Extract the (x, y) coordinate from the center of the cell holding the provided text.  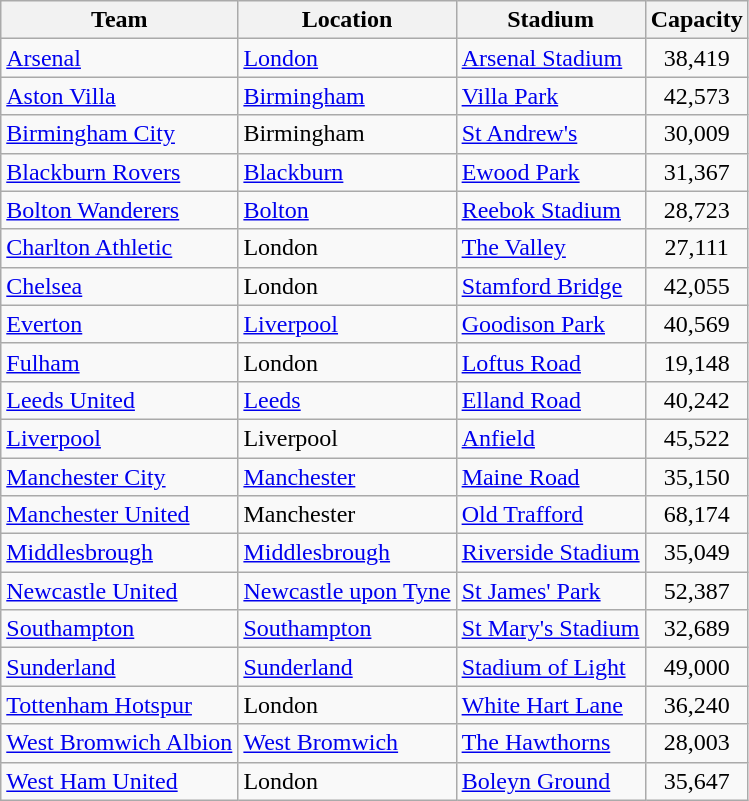
Charlton Athletic (120, 248)
Newcastle upon Tyne (347, 591)
Anfield (550, 438)
Elland Road (550, 400)
32,689 (696, 629)
White Hart Lane (550, 705)
Chelsea (120, 286)
The Valley (550, 248)
Loftus Road (550, 362)
Everton (120, 324)
Riverside Stadium (550, 553)
Old Trafford (550, 515)
Stadium of Light (550, 667)
The Hawthorns (550, 743)
Tottenham Hotspur (120, 705)
Location (347, 20)
Arsenal Stadium (550, 58)
Newcastle United (120, 591)
40,242 (696, 400)
35,150 (696, 477)
Goodison Park (550, 324)
Manchester United (120, 515)
Aston Villa (120, 96)
St Mary's Stadium (550, 629)
Stamford Bridge (550, 286)
Leeds United (120, 400)
36,240 (696, 705)
West Bromwich (347, 743)
27,111 (696, 248)
52,387 (696, 591)
Arsenal (120, 58)
West Ham United (120, 781)
19,148 (696, 362)
38,419 (696, 58)
Bolton Wanderers (120, 210)
35,049 (696, 553)
Team (120, 20)
28,003 (696, 743)
Reebok Stadium (550, 210)
Fulham (120, 362)
Capacity (696, 20)
St James' Park (550, 591)
42,573 (696, 96)
42,055 (696, 286)
Leeds (347, 400)
35,647 (696, 781)
Stadium (550, 20)
45,522 (696, 438)
Ewood Park (550, 172)
40,569 (696, 324)
West Bromwich Albion (120, 743)
St Andrew's (550, 134)
Manchester City (120, 477)
Villa Park (550, 96)
31,367 (696, 172)
68,174 (696, 515)
Blackburn Rovers (120, 172)
30,009 (696, 134)
Birmingham City (120, 134)
Blackburn (347, 172)
Bolton (347, 210)
Boleyn Ground (550, 781)
49,000 (696, 667)
28,723 (696, 210)
Maine Road (550, 477)
